Return the (x, y) coordinate for the center point of the cell that contains the specified text.  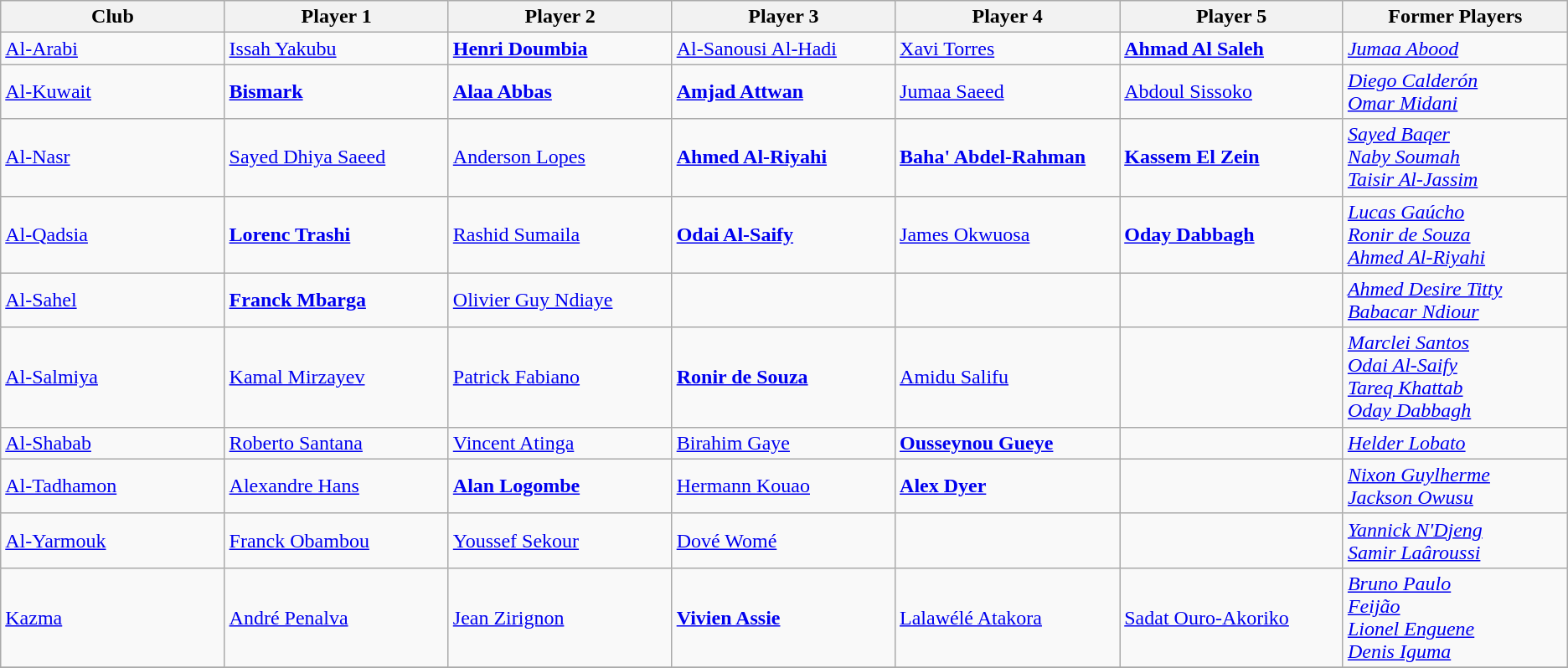
Olivier Guy Ndiaye (560, 300)
Alan Logombe (560, 486)
Issah Yakubu (337, 49)
Abdoul Sissoko (1231, 92)
Player 4 (1008, 17)
Henri Doumbia (560, 49)
Odai Al-Saify (783, 234)
Al-Arabi (112, 49)
Helder Lobato (1455, 443)
Player 1 (337, 17)
Ahmed Al-Riyahi (783, 157)
Patrick Fabiano (560, 377)
Bismark (337, 92)
Club (112, 17)
Oday Dabbagh (1231, 234)
Al-Kuwait (112, 92)
Bruno Paulo Feijão Lionel Enguene Denis Iguma (1455, 618)
Al-Salmiya (112, 377)
Alex Dyer (1008, 486)
Sayed Dhiya Saeed (337, 157)
Franck Mbarga (337, 300)
Al-Shabab (112, 443)
Jumaa Saeed (1008, 92)
Diego Calderón Omar Midani (1455, 92)
Al-Qadsia (112, 234)
Alaa Abbas (560, 92)
Ahmed Desire Titty Babacar Ndiour (1455, 300)
Xavi Torres (1008, 49)
Ronir de Souza (783, 377)
Sayed Baqer Naby Soumah Taisir Al-Jassim (1455, 157)
Ousseynou Gueye (1008, 443)
Al-Sanousi Al-Hadi (783, 49)
Youssef Sekour (560, 541)
Amidu Salifu (1008, 377)
Player 2 (560, 17)
Lorenc Trashi (337, 234)
Nixon Guylherme Jackson Owusu (1455, 486)
Dové Womé (783, 541)
Player 5 (1231, 17)
Al-Yarmouk (112, 541)
Al-Nasr (112, 157)
Player 3 (783, 17)
Ahmad Al Saleh (1231, 49)
James Okwuosa (1008, 234)
Yannick N'Djeng Samir Laâroussi (1455, 541)
Kazma (112, 618)
Former Players (1455, 17)
André Penalva (337, 618)
Al-Sahel (112, 300)
Lalawélé Atakora (1008, 618)
Sadat Ouro-Akoriko (1231, 618)
Amjad Attwan (783, 92)
Birahim Gaye (783, 443)
Kamal Mirzayev (337, 377)
Roberto Santana (337, 443)
Alexandre Hans (337, 486)
Hermann Kouao (783, 486)
Lucas Gaúcho Ronir de Souza Ahmed Al-Riyahi (1455, 234)
Franck Obambou (337, 541)
Marclei Santos Odai Al-Saify Tareq Khattab Oday Dabbagh (1455, 377)
Anderson Lopes (560, 157)
Rashid Sumaila (560, 234)
Al-Tadhamon (112, 486)
Baha' Abdel-Rahman (1008, 157)
Kassem El Zein (1231, 157)
Jean Zirignon (560, 618)
Vincent Atinga (560, 443)
Vivien Assie (783, 618)
Jumaa Abood (1455, 49)
